Detect which cell encompasses the target text, then output its (X, Y) center coordinate. 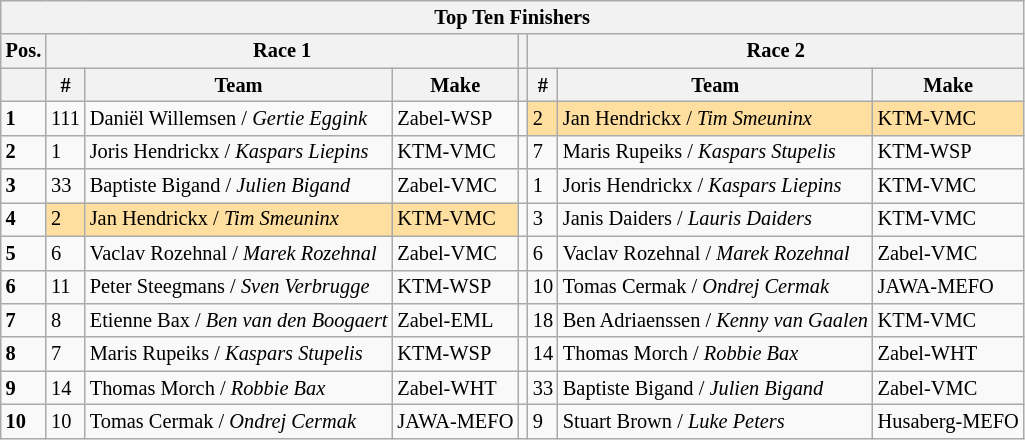
Husaberg-MEFO (948, 421)
11 (66, 287)
Stuart Brown / Luke Peters (716, 421)
Zabel-WSP (455, 118)
4 (24, 219)
Daniël Willemsen / Gertie Eggink (239, 118)
5 (24, 253)
Etienne Bax / Ben van den Boogaert (239, 320)
Pos. (24, 51)
Ben Adriaenssen / Kenny van Gaalen (716, 320)
111 (66, 118)
Zabel-EML (455, 320)
Top Ten Finishers (512, 17)
18 (543, 320)
Peter Steegmans / Sven Verbrugge (239, 287)
Janis Daiders / Lauris Daiders (716, 219)
Race 2 (776, 51)
Race 1 (282, 51)
